Provide the [X, Y] coordinate of the cell's center where the given text is located.  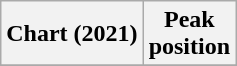
Chart (2021) [72, 34]
Peakposition [189, 34]
